From the cell containing the given text, extract its center point as [x, y] coordinate. 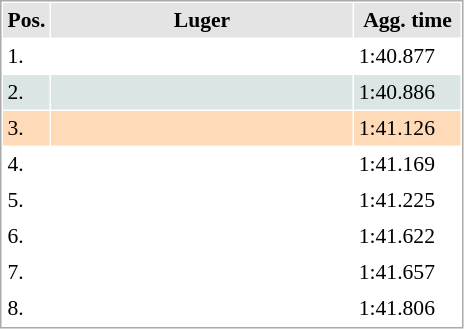
3. [26, 128]
6. [26, 236]
1:40.877 [407, 56]
Agg. time [407, 20]
1. [26, 56]
1:41.225 [407, 200]
Pos. [26, 20]
1:41.126 [407, 128]
1:41.657 [407, 272]
1:41.806 [407, 308]
7. [26, 272]
1:41.169 [407, 164]
4. [26, 164]
Luger [202, 20]
1:41.622 [407, 236]
2. [26, 92]
8. [26, 308]
5. [26, 200]
1:40.886 [407, 92]
